For the text-containing cell, return its midpoint in (X, Y) coordinate format. 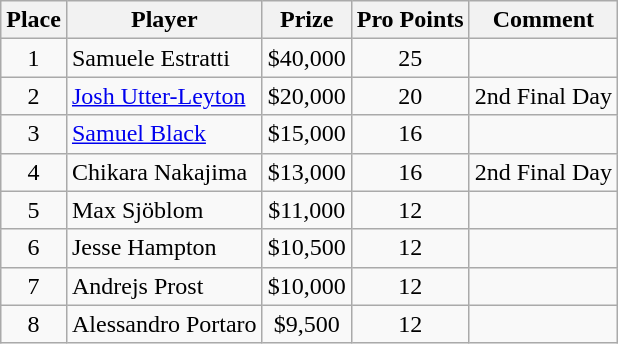
$20,000 (306, 96)
Pro Points (410, 20)
Andrejs Prost (164, 286)
Alessandro Portaro (164, 324)
25 (410, 58)
$13,000 (306, 172)
7 (34, 286)
5 (34, 210)
Jesse Hampton (164, 248)
6 (34, 248)
1 (34, 58)
Samuel Black (164, 134)
20 (410, 96)
3 (34, 134)
Chikara Nakajima (164, 172)
Comment (543, 20)
Place (34, 20)
Josh Utter-Leyton (164, 96)
Samuele Estratti (164, 58)
$11,000 (306, 210)
8 (34, 324)
$15,000 (306, 134)
4 (34, 172)
$40,000 (306, 58)
Prize (306, 20)
Max Sjöblom (164, 210)
$10,000 (306, 286)
2 (34, 96)
$9,500 (306, 324)
Player (164, 20)
$10,500 (306, 248)
